Scan for the cell matching the given text and deliver its [X, Y] coordinate at center. 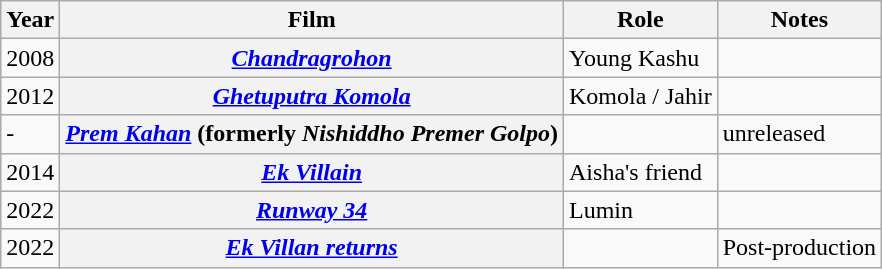
Aisha's friend [641, 172]
Film [312, 20]
Year [30, 20]
2014 [30, 172]
Runway 34 [312, 210]
Role [641, 20]
Notes [799, 20]
Komola / Jahir [641, 96]
Ghetuputra Komola [312, 96]
unreleased [799, 134]
Ek Villain [312, 172]
Lumin [641, 210]
2008 [30, 58]
2012 [30, 96]
Young Kashu [641, 58]
Ek Villan returns [312, 248]
Prem Kahan (formerly Nishiddho Premer Golpo) [312, 134]
Chandragrohon [312, 58]
- [30, 134]
Post-production [799, 248]
